Output the (X, Y) coordinate of the center of the cell containing the given text.  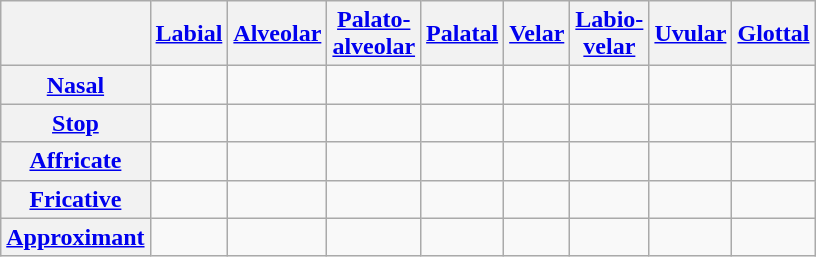
Palatal (462, 34)
Approximant (76, 237)
Palato-alveolar (374, 34)
Alveolar (278, 34)
Labio-velar (610, 34)
Labial (189, 34)
Nasal (76, 85)
Affricate (76, 161)
Uvular (690, 34)
Velar (537, 34)
Stop (76, 123)
Glottal (774, 34)
Fricative (76, 199)
